Output the [x, y] coordinate of the center of the cell containing the given text.  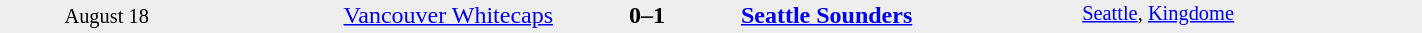
Seattle Sounders [910, 15]
Vancouver Whitecaps [384, 15]
August 18 [106, 16]
Seattle, Kingdome [1252, 16]
0–1 [648, 15]
